Capture the cell that displays the provided text and extract its [x, y] central coordinate. 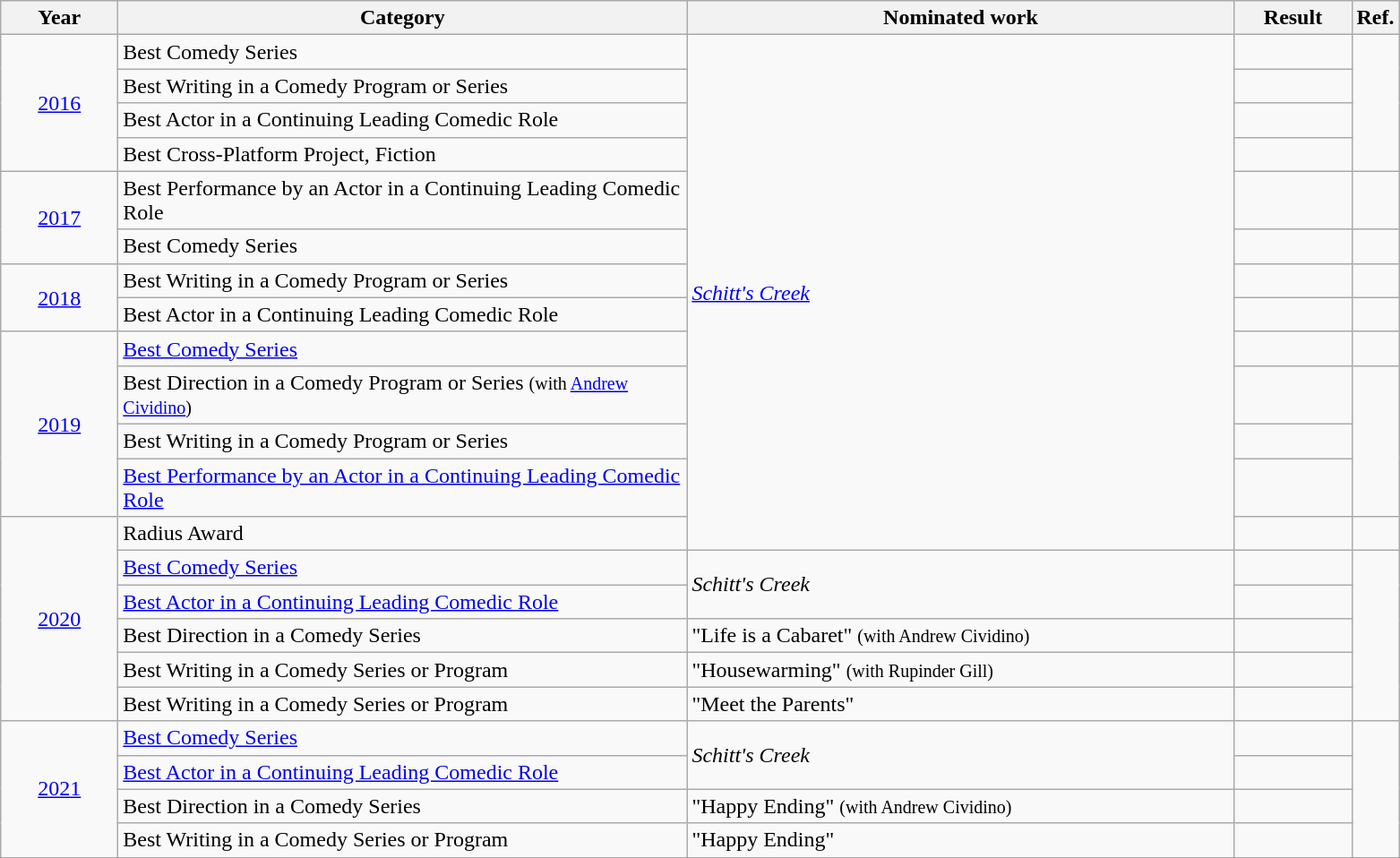
Year [59, 18]
Category [403, 18]
Best Direction in a Comedy Program or Series (with Andrew Cividino) [403, 394]
"Happy Ending" (with Andrew Cividino) [960, 806]
Result [1293, 18]
2019 [59, 424]
Radius Award [403, 534]
2017 [59, 217]
Ref. [1376, 18]
2020 [59, 619]
2018 [59, 297]
Nominated work [960, 18]
2016 [59, 103]
"Life is a Cabaret" (with Andrew Cividino) [960, 636]
2021 [59, 789]
"Housewarming" (with Rupinder Gill) [960, 670]
"Meet the Parents" [960, 704]
"Happy Ending" [960, 840]
Best Cross-Platform Project, Fiction [403, 154]
